Determine the [X, Y] coordinate at the center of the cell enclosing the given text.  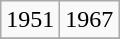
1951 [30, 20]
1967 [90, 20]
